Scan for the cell matching the given text and deliver its (x, y) coordinate at center. 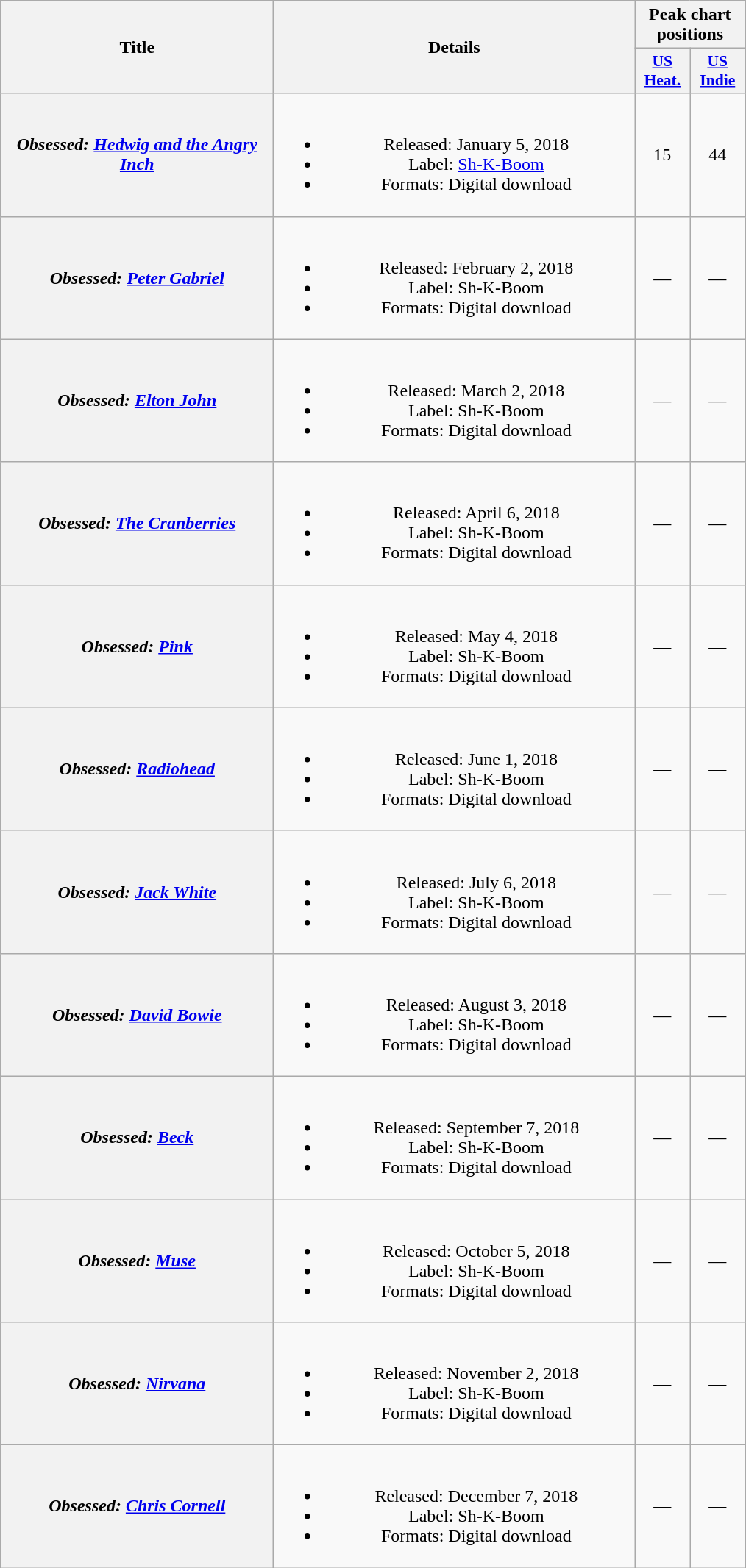
Released: October 5, 2018Label: Sh-K-BoomFormats: Digital download (455, 1261)
Released: July 6, 2018Label: Sh-K-BoomFormats: Digital download (455, 891)
Released: September 7, 2018Label: Sh-K-BoomFormats: Digital download (455, 1137)
Obsessed: Nirvana (137, 1384)
Released: February 2, 2018Label: Sh-K-BoomFormats: Digital download (455, 278)
Released: May 4, 2018Label: Sh-K-BoomFormats: Digital download (455, 646)
Obsessed: Jack White (137, 891)
Obsessed: Peter Gabriel (137, 278)
Released: January 5, 2018Label: Sh-K-BoomFormats: Digital download (455, 154)
Obsessed: Hedwig and the Angry Inch (137, 154)
Obsessed: Muse (137, 1261)
Obsessed: Beck (137, 1137)
44 (718, 154)
Released: August 3, 2018Label: Sh-K-BoomFormats: Digital download (455, 1015)
15 (662, 154)
Peak chart positions (690, 25)
Released: June 1, 2018Label: Sh-K-BoomFormats: Digital download (455, 769)
Obsessed: Chris Cornell (137, 1506)
Obsessed: Radiohead (137, 769)
Obsessed: Pink (137, 646)
Released: March 2, 2018Label: Sh-K-BoomFormats: Digital download (455, 400)
Title (137, 47)
Obsessed: Elton John (137, 400)
Released: April 6, 2018Label: Sh-K-BoomFormats: Digital download (455, 524)
Details (455, 47)
Released: November 2, 2018Label: Sh-K-BoomFormats: Digital download (455, 1384)
Obsessed: David Bowie (137, 1015)
Released: December 7, 2018Label: Sh-K-BoomFormats: Digital download (455, 1506)
Obsessed: The Cranberries (137, 524)
USHeat. (662, 71)
USIndie (718, 71)
